Scan for the cell matching the given text and deliver its (x, y) coordinate at center. 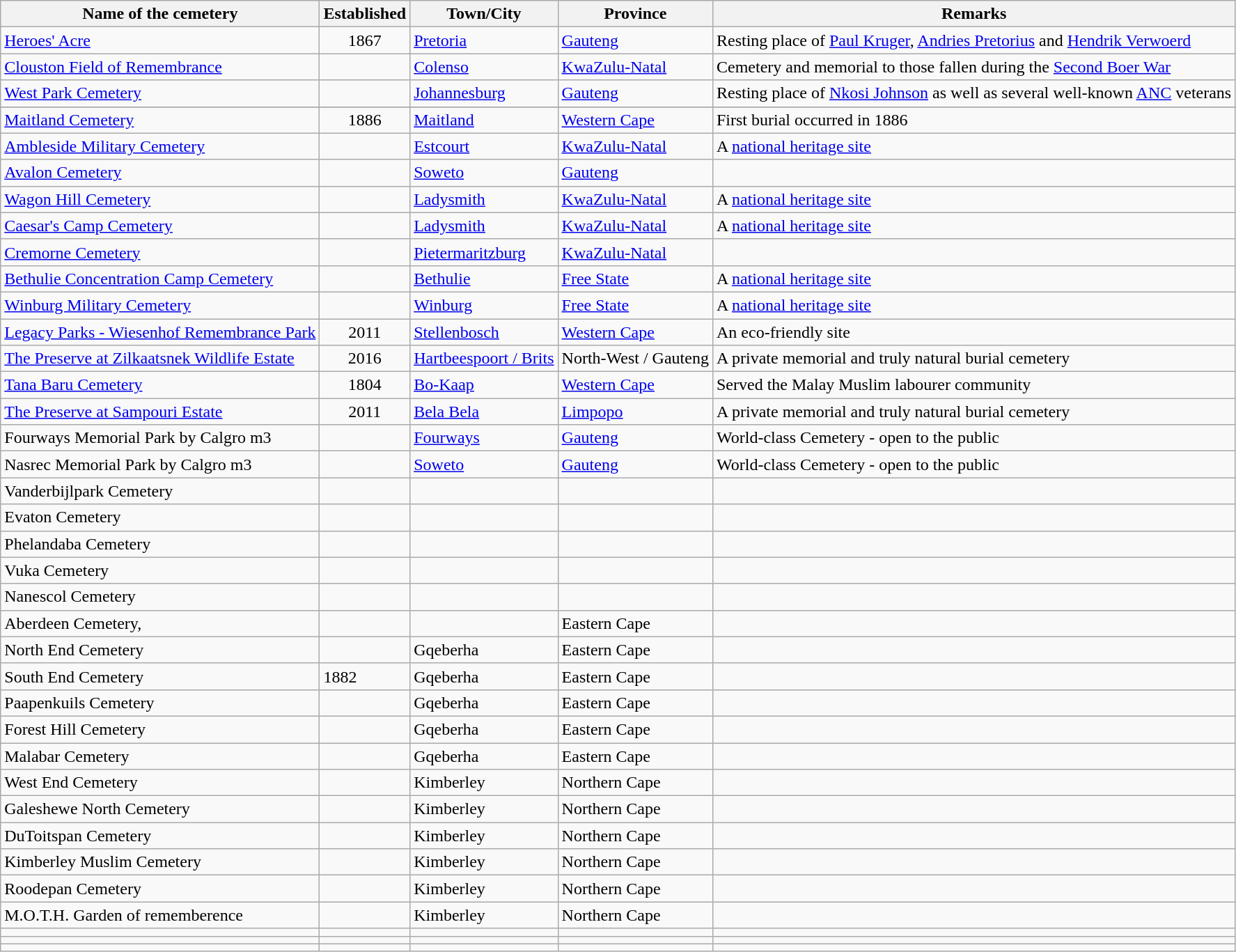
Cemetery and memorial to those fallen during the Second Boer War (973, 67)
1882 (365, 676)
Tana Baru Cemetery (160, 385)
Johannesburg (484, 93)
Colenso (484, 67)
North End Cemetery (160, 650)
Galeshewe North Cemetery (160, 809)
1867 (365, 40)
Avalon Cemetery (160, 173)
First burial occurred in 1886 (973, 120)
Bela Bela (484, 412)
Caesar's Camp Cemetery (160, 226)
Kimberley Muslim Cemetery (160, 862)
Evaton Cemetery (160, 517)
The Preserve at Sampouri Estate (160, 412)
Aberdeen Cemetery, (160, 623)
Town/City (484, 14)
An eco-friendly site (973, 332)
Pietermaritzburg (484, 252)
Maitland Cemetery (160, 120)
Wagon Hill Cemetery (160, 199)
Cremorne Cemetery (160, 252)
1886 (365, 120)
Province (635, 14)
Nanescol Cemetery (160, 597)
Resting place of Nkosi Johnson as well as several well-known ANC veterans (973, 93)
Winburg Military Cemetery (160, 305)
South End Cemetery (160, 676)
Bethulie (484, 279)
Estcourt (484, 146)
Legacy Parks - Wiesenhof Remembrance Park (160, 332)
Fourways Memorial Park by Calgro m3 (160, 438)
Limpopo (635, 412)
1804 (365, 385)
Pretoria (484, 40)
Roodepan Cemetery (160, 889)
Vanderbijlpark Cemetery (160, 491)
Nasrec Memorial Park by Calgro m3 (160, 465)
Hartbeespoort / Brits (484, 359)
Name of the cemetery (160, 14)
West Park Cemetery (160, 93)
2016 (365, 359)
DuToitspan Cemetery (160, 836)
Stellenbosch (484, 332)
Paapenkuils Cemetery (160, 703)
Clouston Field of Remembrance (160, 67)
Forest Hill Cemetery (160, 729)
Heroes' Acre (160, 40)
Phelandaba Cemetery (160, 544)
West End Cemetery (160, 783)
The Preserve at Zilkaatsnek Wildlife Estate (160, 359)
Vuka Cemetery (160, 570)
Bo-Kaap (484, 385)
Ambleside Military Cemetery (160, 146)
Winburg (484, 305)
Bethulie Concentration Camp Cemetery (160, 279)
North-West / Gauteng (635, 359)
Served the Malay Muslim labourer community (973, 385)
Malabar Cemetery (160, 756)
M.O.T.H. Garden of rememberence (160, 915)
Maitland (484, 120)
Fourways (484, 438)
Established (365, 14)
Remarks (973, 14)
Resting place of Paul Kruger, Andries Pretorius and Hendrik Verwoerd (973, 40)
